Determine the (x, y) coordinate at the center of the cell enclosing the given text.  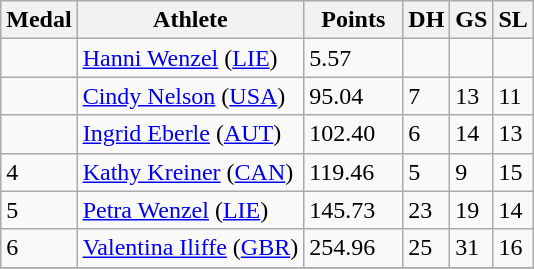
119.46 (354, 172)
4 (39, 172)
19 (472, 210)
DH (426, 20)
31 (472, 248)
Kathy Kreiner (CAN) (190, 172)
95.04 (354, 96)
Hanni Wenzel (LIE) (190, 58)
102.40 (354, 134)
Petra Wenzel (LIE) (190, 210)
SL (513, 20)
5.57 (354, 58)
16 (513, 248)
254.96 (354, 248)
Athlete (190, 20)
15 (513, 172)
Medal (39, 20)
11 (513, 96)
Points (354, 20)
GS (472, 20)
145.73 (354, 210)
23 (426, 210)
25 (426, 248)
Cindy Nelson (USA) (190, 96)
Valentina Iliffe (GBR) (190, 248)
Ingrid Eberle (AUT) (190, 134)
7 (426, 96)
9 (472, 172)
